Pinpoint the cell where the given text exists, returning its [x, y] midpoint coordinate. 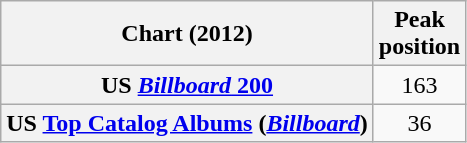
Chart (2012) [188, 34]
US Billboard 200 [188, 85]
US Top Catalog Albums (Billboard) [188, 123]
Peakposition [419, 34]
163 [419, 85]
36 [419, 123]
